Pinpoint the cell where the given text exists, returning its (X, Y) midpoint coordinate. 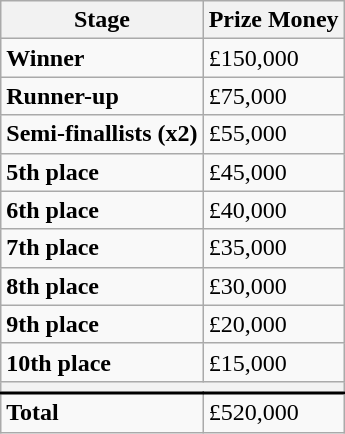
£520,000 (274, 412)
Semi-finallists (x2) (102, 134)
£150,000 (274, 58)
£20,000 (274, 324)
10th place (102, 362)
£45,000 (274, 172)
Total (102, 412)
6th place (102, 210)
Runner-up (102, 96)
7th place (102, 248)
Stage (102, 20)
8th place (102, 286)
£15,000 (274, 362)
9th place (102, 324)
5th place (102, 172)
£40,000 (274, 210)
£75,000 (274, 96)
£35,000 (274, 248)
£55,000 (274, 134)
£30,000 (274, 286)
Winner (102, 58)
Prize Money (274, 20)
